Detect which cell encompasses the target text, then output its (X, Y) center coordinate. 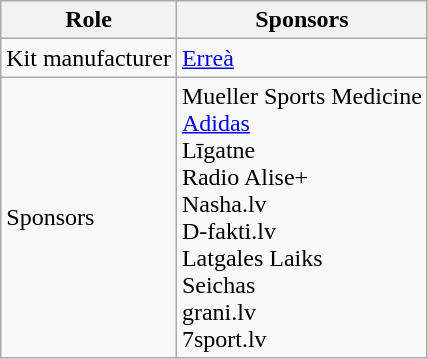
Kit manufacturer (89, 58)
Erreà (302, 58)
Mueller Sports Medicine Adidas Līgatne Radio Alise+ Nasha.lv D-fakti.lv Latgales Laiks Seichas grani.lv 7sport.lv (302, 218)
Role (89, 20)
